Return [X, Y] of the center of cell containing provided text 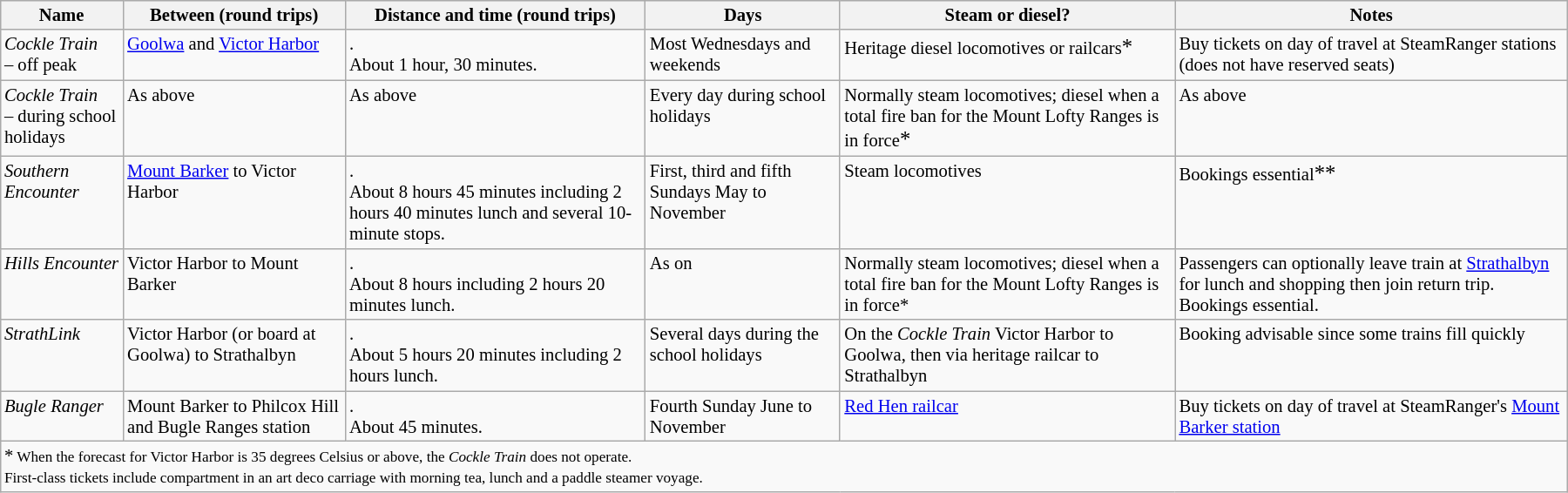
Name [61, 15]
Bugle Ranger [61, 416]
Days [743, 15]
Several days during the school holidays [743, 355]
Between (round trips) [233, 15]
First, third and fifth Sundays May to November [743, 203]
Buy tickets on day of travel at SteamRanger's Mount Barker station [1371, 416]
Every day during school holidays [743, 118]
Victor Harbor to Mount Barker [233, 284]
StrathLink [61, 355]
Heritage diesel locomotives or railcars* [1007, 55]
Mount Barker to Philcox Hill and Bugle Ranges station [233, 416]
Cockle Train– off peak [61, 55]
.About 1 hour, 30 minutes. [495, 55]
Hills Encounter [61, 284]
Fourth Sunday June to November [743, 416]
Mount Barker to Victor Harbor [233, 203]
Victor Harbor (or board at Goolwa) to Strathalbyn [233, 355]
.About 5 hours 20 minutes including 2 hours lunch. [495, 355]
Steam or diesel? [1007, 15]
.About 8 hours 45 minutes including 2 hours 40 minutes lunch and several 10-minute stops. [495, 203]
Steam locomotives [1007, 203]
.About 45 minutes. [495, 416]
Distance and time (round trips) [495, 15]
Passengers can optionally leave train at Strathalbyn for lunch and shopping then join return trip. Bookings essential. [1371, 284]
On the Cockle Train Victor Harbor to Goolwa, then via heritage railcar to Strathalbyn [1007, 355]
Most Wednesdays and weekends [743, 55]
Notes [1371, 15]
Cockle Train– during school holidays [61, 118]
Bookings essential** [1371, 203]
Red Hen railcar [1007, 416]
Buy tickets on day of travel at SteamRanger stations (does not have reserved seats) [1371, 55]
.About 8 hours including 2 hours 20 minutes lunch. [495, 284]
Goolwa and Victor Harbor [233, 55]
As on [743, 284]
Booking advisable since some trains fill quickly [1371, 355]
Southern Encounter [61, 203]
